Determine the [x, y] coordinate at the center of the cell enclosing the given text.  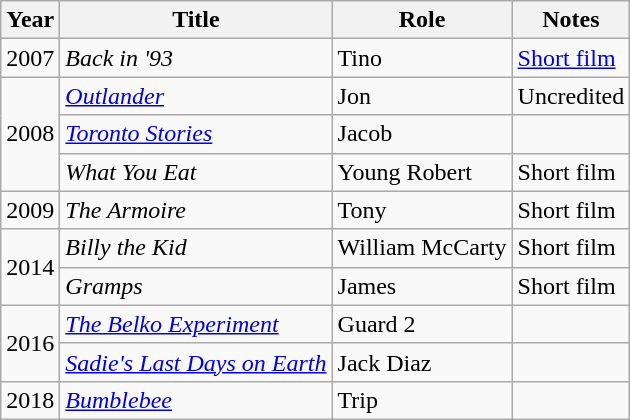
Toronto Stories [196, 134]
The Armoire [196, 210]
Outlander [196, 96]
Role [422, 20]
Back in '93 [196, 58]
Notes [571, 20]
The Belko Experiment [196, 324]
Trip [422, 400]
2014 [30, 267]
Tony [422, 210]
James [422, 286]
Young Robert [422, 172]
What You Eat [196, 172]
Sadie's Last Days on Earth [196, 362]
Guard 2 [422, 324]
Tino [422, 58]
Gramps [196, 286]
2018 [30, 400]
Uncredited [571, 96]
William McCarty [422, 248]
Jon [422, 96]
2007 [30, 58]
2009 [30, 210]
Year [30, 20]
Title [196, 20]
Jacob [422, 134]
Billy the Kid [196, 248]
2008 [30, 134]
2016 [30, 343]
Bumblebee [196, 400]
Jack Diaz [422, 362]
